Return (x, y) of the center of cell containing provided text 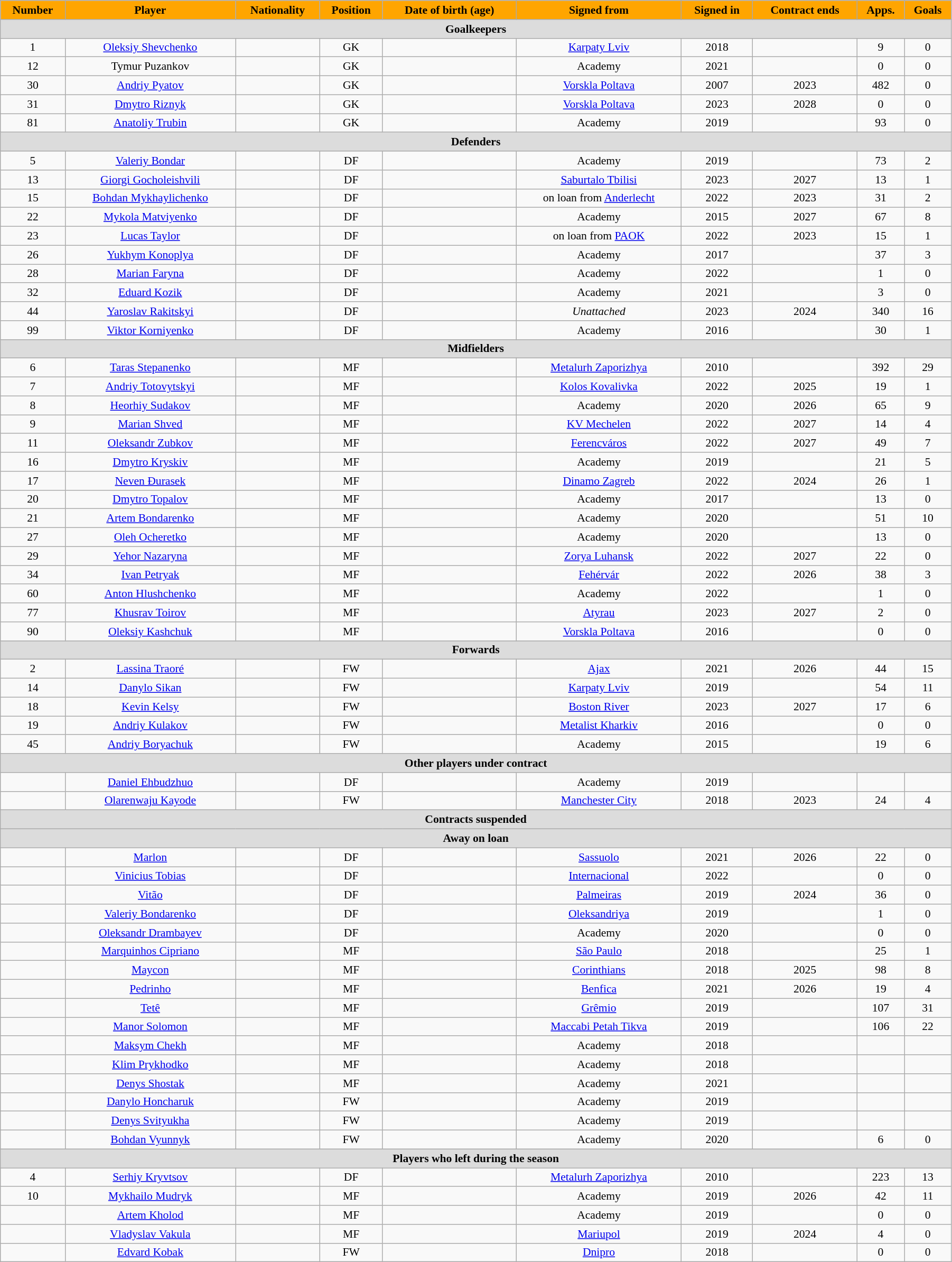
223 (880, 1177)
Internacional (599, 876)
Artem Bondarenko (150, 518)
Number (33, 10)
Manchester City (599, 801)
60 (33, 594)
51 (880, 518)
Saburtalo Tbilisi (599, 180)
Daniel Ehbudzhuo (150, 782)
Danylo Honcharuk (150, 1102)
2028 (805, 104)
32 (33, 293)
Andriy Boryachuk (150, 745)
Heorhiy Sudakov (150, 405)
Oleksandriya (599, 914)
Denys Svityukha (150, 1121)
34 (33, 575)
Fehérvár (599, 575)
Tymur Puzankov (150, 67)
Khusrav Toirov (150, 613)
Yehor Nazaryna (150, 556)
Manor Solomon (150, 1027)
Kolos Kovalivka (599, 387)
Marlon (150, 857)
Goals (928, 10)
Atyrau (599, 613)
Forwards (476, 650)
Taras Stepanenko (150, 368)
Marian Faryna (150, 274)
Other players under contract (476, 763)
Metalist Kharkiv (599, 726)
Dmytro Topalov (150, 499)
Dnipro (599, 1252)
23 (33, 236)
KV Mechelen (599, 424)
Mykola Matviyenko (150, 217)
Tetê (150, 1008)
Artem Kholod (150, 1215)
Serhiy Kryvtsov (150, 1177)
42 (880, 1196)
18 (33, 707)
Andriy Pyatov (150, 86)
Valeriy Bondar (150, 161)
Date of birth (age) (449, 10)
Ivan Petryak (150, 575)
Viktor Korniyenko (150, 330)
27 (33, 537)
Danylo Sikan (150, 688)
25 (880, 951)
Grêmio (599, 1008)
Valeriy Bondarenko (150, 914)
Ferencváros (599, 443)
Unattached (599, 311)
Vitão (150, 895)
Yukhym Konoplya (150, 255)
340 (880, 311)
77 (33, 613)
Bohdan Mykhaylichenko (150, 198)
Kevin Kelsy (150, 707)
Yaroslav Rakitskyi (150, 311)
99 (33, 330)
Contract ends (805, 10)
Zorya Luhansk (599, 556)
Giorgi Gocholeishvili (150, 180)
Andriy Totovytskyi (150, 387)
Oleksiy Shevchenko (150, 48)
Vinicius Tobias (150, 876)
Vladyslav Vakula (150, 1234)
107 (880, 1008)
67 (880, 217)
Maycon (150, 970)
Signed in (717, 10)
49 (880, 443)
Maccabi Petah Tikva (599, 1027)
Pedrinho (150, 989)
Away on loan (476, 839)
Players who left during the season (476, 1158)
Contracts suspended (476, 820)
24 (880, 801)
Benfica (599, 989)
Andriy Kulakov (150, 726)
Apps. (880, 10)
Neven Đurasek (150, 481)
Signed from (599, 10)
Mariupol (599, 1234)
Midfielders (476, 349)
73 (880, 161)
81 (33, 123)
12 (33, 67)
Edvard Kobak (150, 1252)
28 (33, 274)
93 (880, 123)
on loan from PAOK (599, 236)
Corinthians (599, 970)
Position (351, 10)
Marquinhos Cipriano (150, 951)
Anatoliy Trubin (150, 123)
Olarenwaju Kayode (150, 801)
54 (880, 688)
Oleh Ocheretko (150, 537)
65 (880, 405)
Mykhailo Mudryk (150, 1196)
392 (880, 368)
Goalkeepers (476, 29)
Boston River (599, 707)
Bohdan Vyunnyk (150, 1140)
Oleksandr Zubkov (150, 443)
Maksym Chekh (150, 1046)
98 (880, 970)
20 (33, 499)
2007 (717, 86)
106 (880, 1027)
Klim Prykhodko (150, 1064)
Palmeiras (599, 895)
Dmytro Riznyk (150, 104)
Dmytro Kryskiv (150, 462)
Eduard Kozik (150, 293)
Ajax (599, 669)
Nationality (278, 10)
38 (880, 575)
37 (880, 255)
Player (150, 10)
482 (880, 86)
Sassuolo (599, 857)
45 (33, 745)
Oleksandr Drambayev (150, 933)
Lassina Traoré (150, 669)
Defenders (476, 142)
Anton Hlushchenko (150, 594)
Marian Shved (150, 424)
Lucas Taylor (150, 236)
on loan from Anderlecht (599, 198)
Denys Shostak (150, 1083)
São Paulo (599, 951)
90 (33, 632)
Oleksiy Kashchuk (150, 632)
36 (880, 895)
Dinamo Zagreb (599, 481)
